Extract the [x, y] coordinate from the center of the cell holding the provided text.  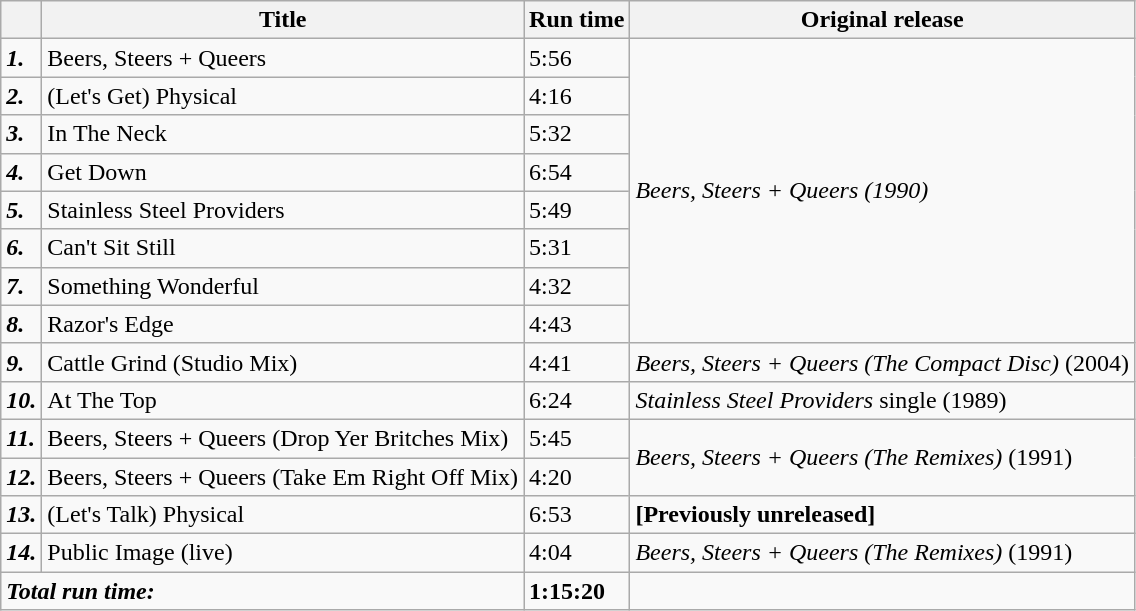
14. [22, 553]
10. [22, 400]
6. [22, 248]
5:45 [577, 438]
Beers, Steers + Queers [283, 58]
Public Image (live) [283, 553]
5:49 [577, 210]
6:54 [577, 172]
4:41 [577, 362]
Original release [882, 20]
7. [22, 286]
5:31 [577, 248]
1. [22, 58]
Something Wonderful [283, 286]
4:32 [577, 286]
Run time [577, 20]
Razor's Edge [283, 324]
5:32 [577, 134]
Stainless Steel Providers [283, 210]
5:56 [577, 58]
(Let's Talk) Physical [283, 515]
Beers, Steers + Queers (Take Em Right Off Mix) [283, 477]
Total run time: [262, 591]
3. [22, 134]
(Let's Get) Physical [283, 96]
4:04 [577, 553]
[Previously unreleased] [882, 515]
9. [22, 362]
8. [22, 324]
4:43 [577, 324]
6:53 [577, 515]
5. [22, 210]
4:16 [577, 96]
2. [22, 96]
6:24 [577, 400]
11. [22, 438]
12. [22, 477]
13. [22, 515]
Cattle Grind (Studio Mix) [283, 362]
4. [22, 172]
Beers, Steers + Queers (1990) [882, 191]
4:20 [577, 477]
At The Top [283, 400]
Title [283, 20]
In The Neck [283, 134]
Get Down [283, 172]
1:15:20 [577, 591]
Beers, Steers + Queers (The Compact Disc) (2004) [882, 362]
Can't Sit Still [283, 248]
Beers, Steers + Queers (Drop Yer Britches Mix) [283, 438]
Stainless Steel Providers single (1989) [882, 400]
